Return the [x, y] coordinate for the center point of the cell that contains the specified text.  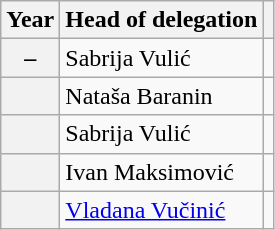
Ivan Maksimović [162, 172]
– [30, 58]
Head of delegation [162, 20]
Vladana Vučinić [162, 210]
Nataša Baranin [162, 96]
Year [30, 20]
